Find where the given text appears and provide that cell's center as [X, Y] coordinate. 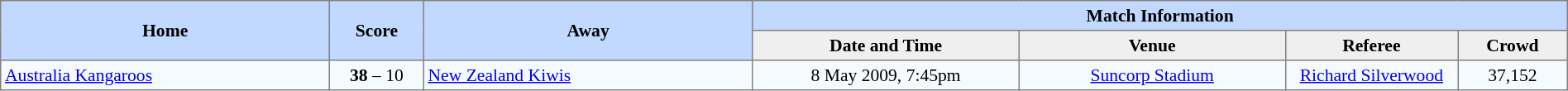
Date and Time [886, 45]
Match Information [1159, 16]
Away [588, 31]
Australia Kangaroos [165, 75]
Home [165, 31]
37,152 [1513, 75]
New Zealand Kiwis [588, 75]
Score [377, 31]
Referee [1371, 45]
Richard Silverwood [1371, 75]
Suncorp Stadium [1152, 75]
38 – 10 [377, 75]
8 May 2009, 7:45pm [886, 75]
Venue [1152, 45]
Crowd [1513, 45]
